Determine the (X, Y) coordinate at the center of the cell enclosing the given text.  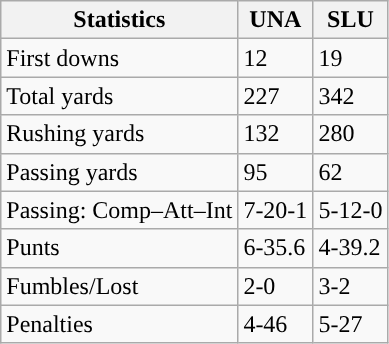
4-39.2 (350, 248)
3-2 (350, 286)
5-27 (350, 324)
95 (276, 172)
UNA (276, 20)
Rushing yards (120, 134)
342 (350, 96)
280 (350, 134)
2-0 (276, 286)
Passing: Comp–Att–Int (120, 210)
Penalties (120, 324)
Total yards (120, 96)
4-46 (276, 324)
Punts (120, 248)
First downs (120, 58)
62 (350, 172)
Passing yards (120, 172)
7-20-1 (276, 210)
132 (276, 134)
19 (350, 58)
6-35.6 (276, 248)
227 (276, 96)
12 (276, 58)
Fumbles/Lost (120, 286)
SLU (350, 20)
5-12-0 (350, 210)
Statistics (120, 20)
